Identify which cell holds the provided text, then report its [X, Y] central coordinate. 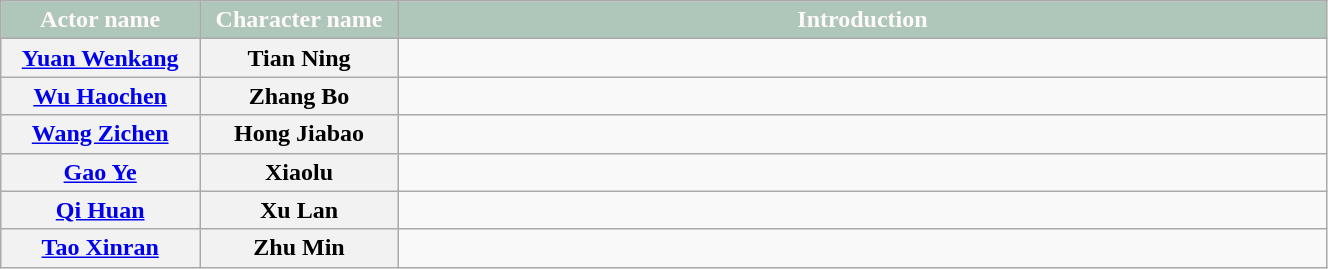
Hong Jiabao [300, 134]
Tao Xinran [100, 248]
Yuan Wenkang [100, 58]
Tian Ning [300, 58]
Introduction [862, 20]
Gao Ye [100, 172]
Zhu Min [300, 248]
Xu Lan [300, 210]
Zhang Bo [300, 96]
Character name [300, 20]
Wang Zichen [100, 134]
Xiaolu [300, 172]
Actor name [100, 20]
Qi Huan [100, 210]
Wu Haochen [100, 96]
